Output the (x, y) coordinate of the center of the cell containing the given text.  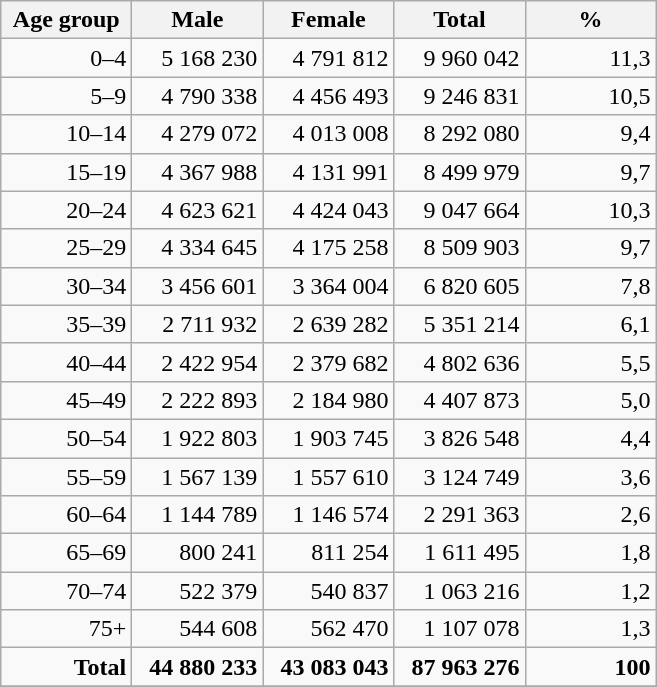
2,6 (590, 515)
3 364 004 (328, 286)
6,1 (590, 324)
5,5 (590, 362)
1 144 789 (198, 515)
2 222 893 (198, 400)
2 291 363 (460, 515)
9,4 (590, 134)
544 608 (198, 629)
4 407 873 (460, 400)
3,6 (590, 477)
30–34 (66, 286)
44 880 233 (198, 667)
1 903 745 (328, 438)
4 367 988 (198, 172)
562 470 (328, 629)
1 107 078 (460, 629)
7,8 (590, 286)
4 279 072 (198, 134)
1 567 139 (198, 477)
3 456 601 (198, 286)
5,0 (590, 400)
4 334 645 (198, 248)
4 623 621 (198, 210)
0–4 (66, 58)
5 168 230 (198, 58)
5 351 214 (460, 324)
1,3 (590, 629)
60–64 (66, 515)
800 241 (198, 553)
1 611 495 (460, 553)
540 837 (328, 591)
1 922 803 (198, 438)
4 456 493 (328, 96)
45–49 (66, 400)
25–29 (66, 248)
4,4 (590, 438)
35–39 (66, 324)
10,3 (590, 210)
3 826 548 (460, 438)
4 424 043 (328, 210)
87 963 276 (460, 667)
8 509 903 (460, 248)
1 063 216 (460, 591)
4 175 258 (328, 248)
% (590, 20)
2 184 980 (328, 400)
55–59 (66, 477)
522 379 (198, 591)
1 557 610 (328, 477)
1,8 (590, 553)
2 422 954 (198, 362)
1,2 (590, 591)
75+ (66, 629)
8 499 979 (460, 172)
2 379 682 (328, 362)
3 124 749 (460, 477)
4 131 991 (328, 172)
100 (590, 667)
43 083 043 (328, 667)
10,5 (590, 96)
9 960 042 (460, 58)
9 246 831 (460, 96)
10–14 (66, 134)
4 013 008 (328, 134)
4 802 636 (460, 362)
20–24 (66, 210)
9 047 664 (460, 210)
Female (328, 20)
11,3 (590, 58)
4 790 338 (198, 96)
4 791 812 (328, 58)
Age group (66, 20)
2 711 932 (198, 324)
2 639 282 (328, 324)
811 254 (328, 553)
1 146 574 (328, 515)
8 292 080 (460, 134)
5–9 (66, 96)
6 820 605 (460, 286)
Male (198, 20)
50–54 (66, 438)
70–74 (66, 591)
65–69 (66, 553)
40–44 (66, 362)
15–19 (66, 172)
